Determine the [X, Y] coordinate at the center of the cell enclosing the given text.  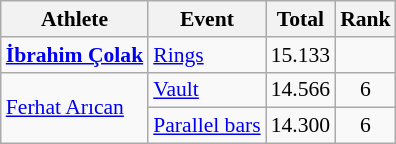
14.566 [300, 90]
Rings [206, 55]
14.300 [300, 126]
15.133 [300, 55]
Parallel bars [206, 126]
Vault [206, 90]
Total [300, 19]
Ferhat Arıcan [74, 108]
Event [206, 19]
Athlete [74, 19]
Rank [366, 19]
İbrahim Çolak [74, 55]
